Return the (x, y) coordinate for the center point of the cell that contains the specified text.  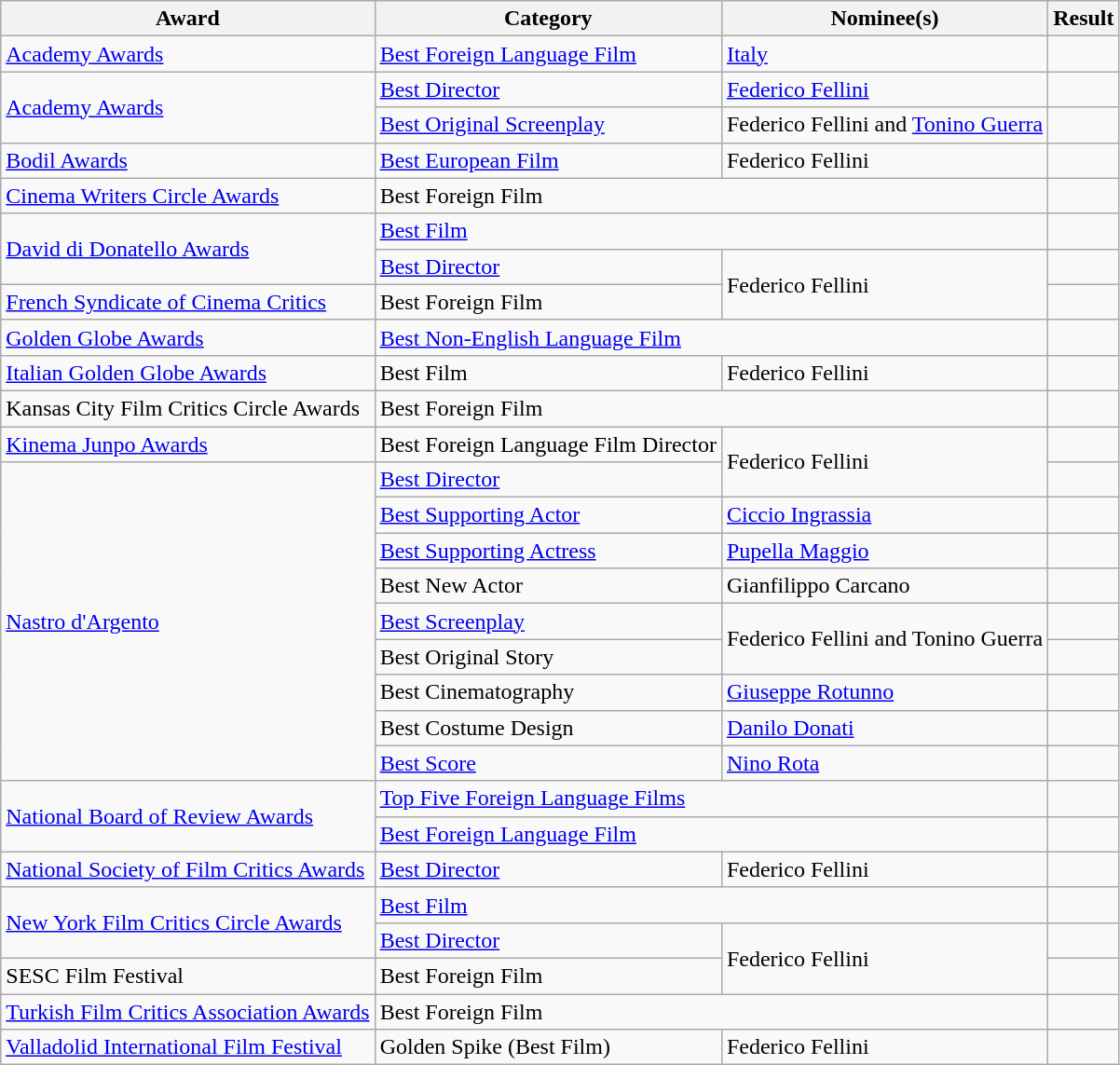
Nino Rota (884, 763)
Italian Golden Globe Awards (188, 373)
Italy (884, 54)
Valladolid International Film Festival (188, 1047)
SESC Film Festival (188, 976)
Best Non-English Language Film (712, 337)
Best Original Screenplay (548, 125)
Bodil Awards (188, 160)
Golden Globe Awards (188, 337)
Kansas City Film Critics Circle Awards (188, 408)
Kinema Junpo Awards (188, 444)
Turkish Film Critics Association Awards (188, 1011)
Best European Film (548, 160)
Best Screenplay (548, 621)
Best Score (548, 763)
Award (188, 19)
Golden Spike (Best Film) (548, 1047)
Best Supporting Actor (548, 515)
Best New Actor (548, 586)
Category (548, 19)
Pupella Maggio (884, 551)
Top Five Foreign Language Films (712, 799)
Best Foreign Language Film Director (548, 444)
Best Cinematography (548, 692)
Giuseppe Rotunno (884, 692)
David di Donatello Awards (188, 249)
National Society of Film Critics Awards (188, 869)
Nominee(s) (884, 19)
Best Supporting Actress (548, 551)
French Syndicate of Cinema Critics (188, 302)
Cinema Writers Circle Awards (188, 196)
Nastro d'Argento (188, 622)
Gianfilippo Carcano (884, 586)
New York Film Critics Circle Awards (188, 922)
Best Costume Design (548, 728)
Result (1084, 19)
Best Original Story (548, 657)
National Board of Review Awards (188, 816)
Ciccio Ingrassia (884, 515)
Danilo Donati (884, 728)
